Search for the cell housing the specified text and yield its (x, y) center coordinate. 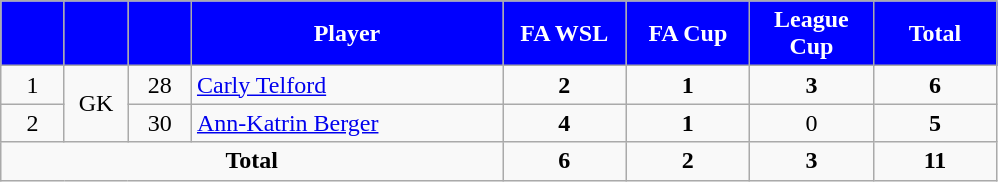
FA WSL (564, 34)
11 (935, 161)
Ann-Katrin Berger (346, 123)
League Cup (812, 34)
30 (160, 123)
4 (564, 123)
5 (935, 123)
Player (346, 34)
0 (812, 123)
Carly Telford (346, 85)
28 (160, 85)
FA Cup (688, 34)
GK (96, 104)
